Extract the (X, Y) coordinate from the center of the cell holding the provided text.  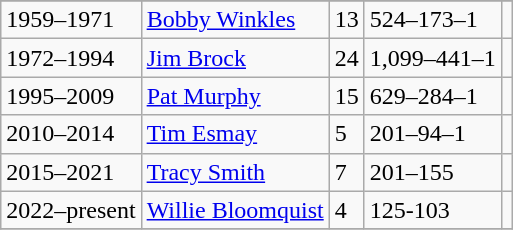
2010–2014 (71, 134)
13 (346, 20)
Jim Brock (235, 58)
Pat Murphy (235, 96)
Tim Esmay (235, 134)
4 (346, 210)
Tracy Smith (235, 172)
201–155 (432, 172)
2015–2021 (71, 172)
1959–1971 (71, 20)
629–284–1 (432, 96)
201–94–1 (432, 134)
Willie Bloomquist (235, 210)
1972–1994 (71, 58)
24 (346, 58)
7 (346, 172)
2022–present (71, 210)
524–173–1 (432, 20)
15 (346, 96)
5 (346, 134)
1,099–441–1 (432, 58)
125-103 (432, 210)
Bobby Winkles (235, 20)
1995–2009 (71, 96)
